From the cell containing the given text, extract its center point as (x, y) coordinate. 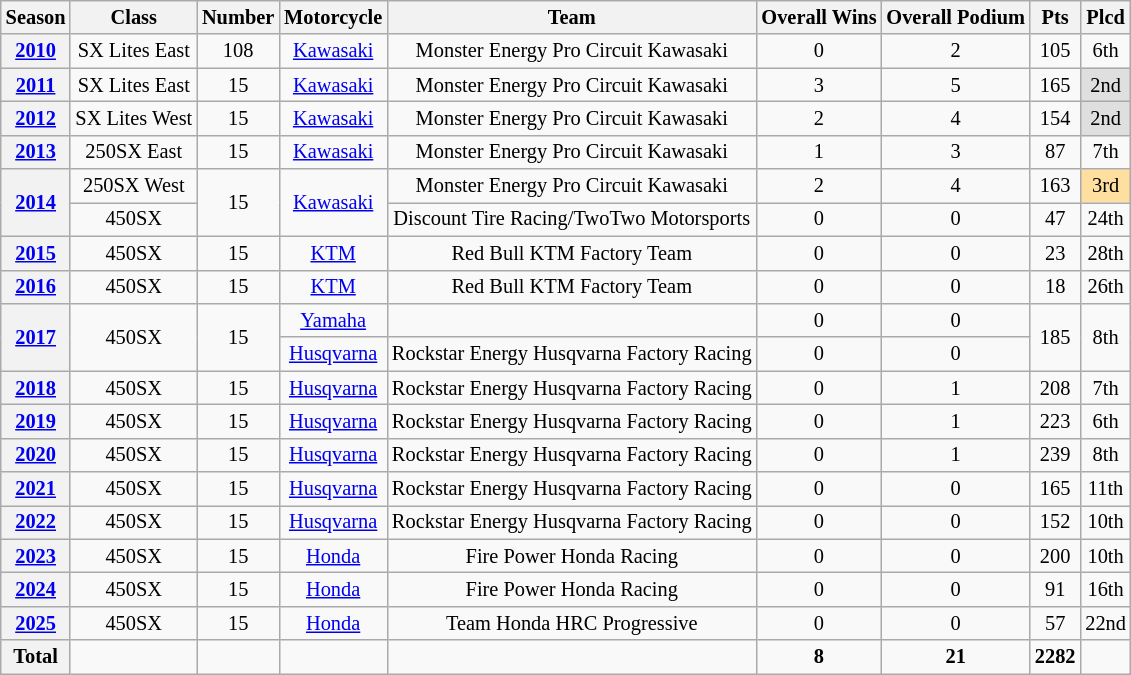
8 (818, 657)
47 (1055, 219)
2016 (36, 287)
105 (1055, 51)
SX Lites West (134, 118)
185 (1055, 336)
Overall Wins (818, 17)
3rd (1105, 186)
Season (36, 17)
Overall Podium (955, 17)
Number (238, 17)
208 (1055, 388)
250SX West (134, 186)
200 (1055, 556)
24th (1105, 219)
2282 (1055, 657)
Class (134, 17)
2013 (36, 152)
28th (1105, 253)
Pts (1055, 17)
57 (1055, 623)
163 (1055, 186)
91 (1055, 589)
22nd (1105, 623)
2019 (36, 421)
2015 (36, 253)
2021 (36, 489)
11th (1105, 489)
152 (1055, 522)
2011 (36, 85)
108 (238, 51)
26th (1105, 287)
223 (1055, 421)
2017 (36, 336)
250SX East (134, 152)
Team Honda HRC Progressive (572, 623)
Plcd (1105, 17)
2012 (36, 118)
154 (1055, 118)
18 (1055, 287)
23 (1055, 253)
Team (572, 17)
239 (1055, 455)
2018 (36, 388)
16th (1105, 589)
Discount Tire Racing/TwoTwo Motorsports (572, 219)
Yamaha (333, 320)
Total (36, 657)
2025 (36, 623)
2010 (36, 51)
87 (1055, 152)
2023 (36, 556)
2014 (36, 202)
5 (955, 85)
2024 (36, 589)
2020 (36, 455)
2022 (36, 522)
21 (955, 657)
Motorcycle (333, 17)
